Detect which cell encompasses the target text, then output its [X, Y] center coordinate. 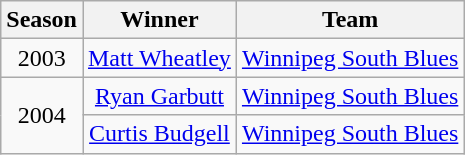
2004 [42, 115]
Ryan Garbutt [159, 96]
Curtis Budgell [159, 134]
Winner [159, 20]
2003 [42, 58]
Matt Wheatley [159, 58]
Season [42, 20]
Team [350, 20]
